Provide the [X, Y] coordinate of the cell's center where the given text is located.  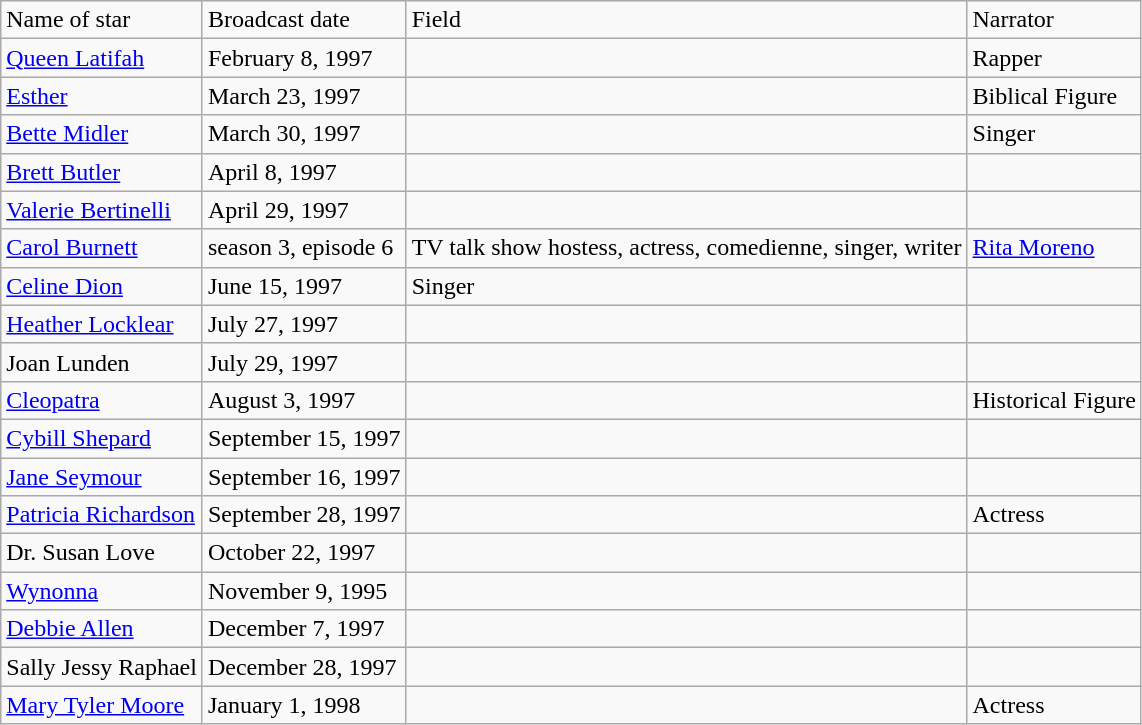
Cleopatra [102, 400]
Esther [102, 96]
Jane Seymour [102, 477]
Joan Lunden [102, 362]
Brett Butler [102, 172]
September 28, 1997 [304, 515]
TV talk show hostess, actress, comedienne, singer, writer [686, 248]
March 23, 1997 [304, 96]
August 3, 1997 [304, 400]
Celine Dion [102, 286]
January 1, 1998 [304, 705]
Narrator [1054, 20]
Mary Tyler Moore [102, 705]
November 9, 1995 [304, 591]
March 30, 1997 [304, 134]
April 8, 1997 [304, 172]
December 7, 1997 [304, 629]
Wynonna [102, 591]
Biblical Figure [1054, 96]
July 27, 1997 [304, 324]
Historical Figure [1054, 400]
Bette Midler [102, 134]
September 15, 1997 [304, 438]
Cybill Shepard [102, 438]
Carol Burnett [102, 248]
Dr. Susan Love [102, 553]
Broadcast date [304, 20]
Heather Locklear [102, 324]
December 28, 1997 [304, 667]
Name of star [102, 20]
April 29, 1997 [304, 210]
Patricia Richardson [102, 515]
February 8, 1997 [304, 58]
July 29, 1997 [304, 362]
June 15, 1997 [304, 286]
October 22, 1997 [304, 553]
Valerie Bertinelli [102, 210]
September 16, 1997 [304, 477]
Debbie Allen [102, 629]
Field [686, 20]
Sally Jessy Raphael [102, 667]
Rapper [1054, 58]
season 3, episode 6 [304, 248]
Rita Moreno [1054, 248]
Queen Latifah [102, 58]
